Search for the cell housing the specified text and yield its (x, y) center coordinate. 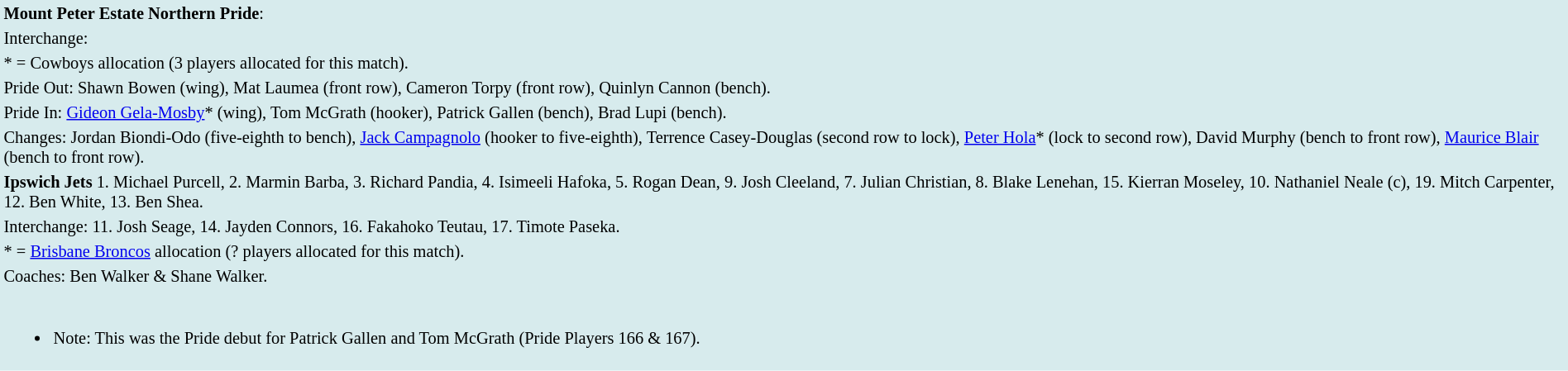
Pride In: Gideon Gela-Mosby* (wing), Tom McGrath (hooker), Patrick Gallen (bench), Brad Lupi (bench). (784, 112)
Interchange: 11. Josh Seage, 14. Jayden Connors, 16. Fakahoko Teutau, 17. Timote Paseka. (784, 226)
Note: This was the Pride debut for Patrick Gallen and Tom McGrath (Pride Players 166 & 167). (784, 328)
* = Brisbane Broncos allocation (? players allocated for this match). (784, 251)
Coaches: Ben Walker & Shane Walker. (784, 276)
* = Cowboys allocation (3 players allocated for this match). (784, 63)
Pride Out: Shawn Bowen (wing), Mat Laumea (front row), Cameron Torpy (front row), Quinlyn Cannon (bench). (784, 88)
Interchange: (784, 38)
Mount Peter Estate Northern Pride: (784, 13)
